Find where the given text appears and provide that cell's center as [x, y] coordinate. 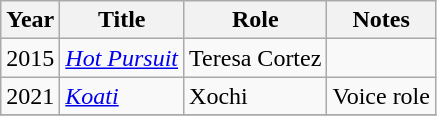
Title [122, 20]
Year [30, 20]
Role [256, 20]
Notes [382, 20]
Koati [122, 96]
Hot Pursuit [122, 58]
2021 [30, 96]
2015 [30, 58]
Teresa Cortez [256, 58]
Voice role [382, 96]
Xochi [256, 96]
